Return the [X, Y] coordinate for the center point of the cell that contains the specified text.  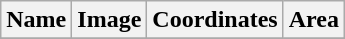
Name [36, 20]
Coordinates [215, 20]
Area [314, 20]
Image [110, 20]
